Identify which cell holds the provided text, then report its (X, Y) central coordinate. 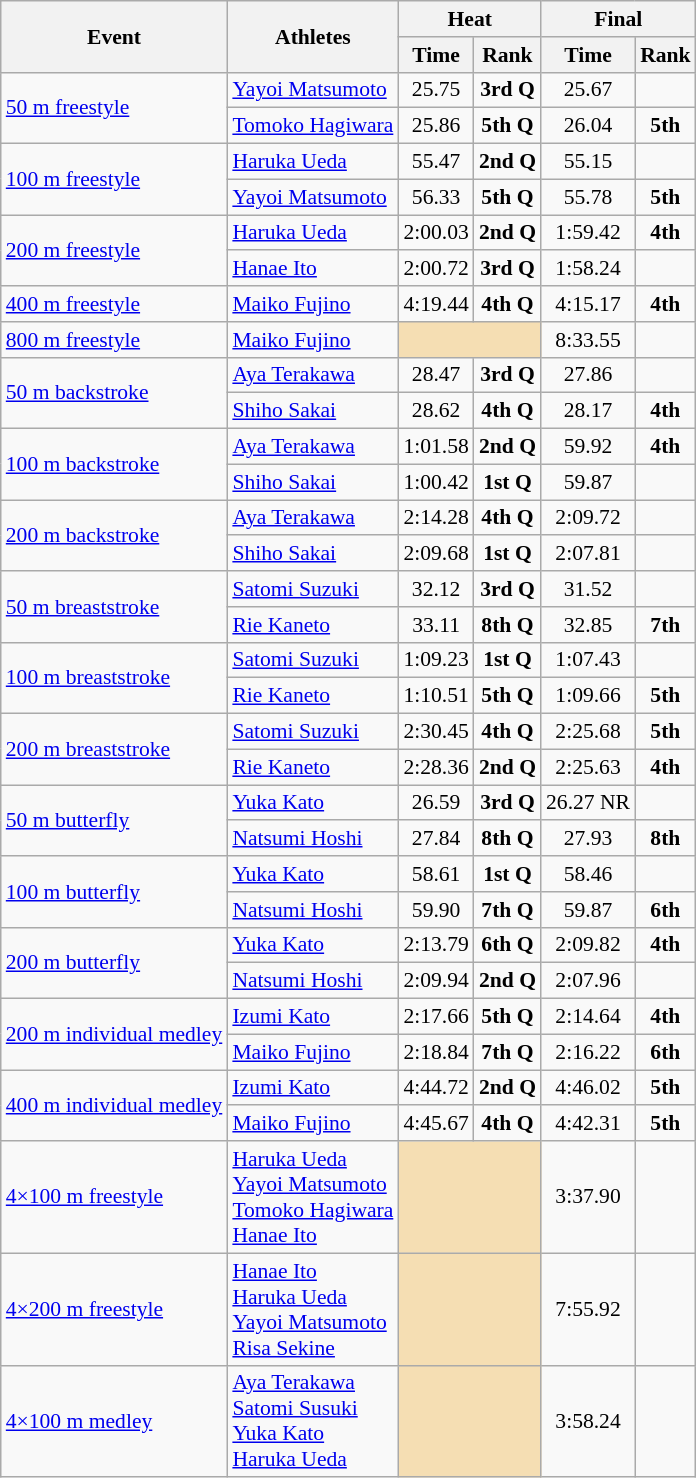
59.92 (588, 447)
8:33.55 (588, 340)
50 m backstroke (114, 392)
200 m butterfly (114, 962)
Hanae Ito (312, 269)
2:28.36 (436, 767)
1:59.42 (588, 233)
2:07.81 (588, 554)
25.75 (436, 90)
6th Q (508, 945)
2:14.28 (436, 518)
2:09.72 (588, 518)
1:01.58 (436, 447)
55.78 (588, 197)
100 m butterfly (114, 892)
100 m breaststroke (114, 678)
26.04 (588, 126)
Haruka UedaYayoi MatsumotoTomoko HagiwaraHanae Ito (312, 1197)
2:14.64 (588, 1017)
2:00.03 (436, 233)
Tomoko Hagiwara (312, 126)
50 m freestyle (114, 108)
800 m freestyle (114, 340)
7:55.92 (588, 1309)
Aya TerakawaSatomi SusukiYuka KatoHaruka Ueda (312, 1421)
200 m backstroke (114, 536)
2:16.22 (588, 1052)
28.62 (436, 411)
Event (114, 36)
33.11 (436, 625)
2:09.82 (588, 945)
25.86 (436, 126)
2:30.45 (436, 732)
28.17 (588, 411)
59.90 (436, 910)
4×100 m freestyle (114, 1197)
1:10.51 (436, 696)
Heat (470, 19)
4:44.72 (436, 1088)
4:46.02 (588, 1088)
32.85 (588, 625)
2:25.68 (588, 732)
2:09.94 (436, 981)
4:19.44 (436, 304)
2:09.68 (436, 554)
200 m individual medley (114, 1034)
28.47 (436, 375)
Hanae ItoHaruka UedaYayoi MatsumotoRisa Sekine (312, 1309)
31.52 (588, 589)
Final (618, 19)
58.61 (436, 874)
50 m breaststroke (114, 606)
1:09.23 (436, 660)
4×100 m medley (114, 1421)
32.12 (436, 589)
27.93 (588, 839)
2:18.84 (436, 1052)
Athletes (312, 36)
2:25.63 (588, 767)
400 m individual medley (114, 1106)
26.59 (436, 803)
200 m breaststroke (114, 750)
55.15 (588, 162)
200 m freestyle (114, 250)
4:42.31 (588, 1124)
1:09.66 (588, 696)
7th (666, 625)
55.47 (436, 162)
1:00.42 (436, 482)
2:17.66 (436, 1017)
1:07.43 (588, 660)
100 m freestyle (114, 180)
27.86 (588, 375)
58.46 (588, 874)
56.33 (436, 197)
4:45.67 (436, 1124)
100 m backstroke (114, 464)
2:07.96 (588, 981)
3:58.24 (588, 1421)
50 m butterfly (114, 820)
400 m freestyle (114, 304)
8th (666, 839)
2:00.72 (436, 269)
26.27 NR (588, 803)
4×200 m freestyle (114, 1309)
27.84 (436, 839)
2:13.79 (436, 945)
25.67 (588, 90)
3:37.90 (588, 1197)
1:58.24 (588, 269)
4:15.17 (588, 304)
